From the cell containing the given text, extract its center point as (X, Y) coordinate. 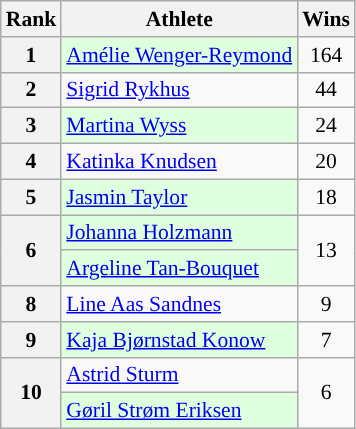
3 (32, 126)
Katinka Knudsen (179, 162)
8 (32, 304)
Line Aas Sandnes (179, 304)
20 (326, 162)
18 (326, 197)
164 (326, 55)
Athlete (179, 19)
Rank (32, 19)
2 (32, 90)
Johanna Holzmann (179, 233)
Wins (326, 19)
13 (326, 250)
Kaja Bjørnstad Konow (179, 340)
Astrid Sturm (179, 375)
Argeline Tan-Bouquet (179, 269)
1 (32, 55)
7 (326, 340)
Gøril Strøm Eriksen (179, 411)
10 (32, 392)
Sigrid Rykhus (179, 90)
Martina Wyss (179, 126)
Amélie Wenger-Reymond (179, 55)
5 (32, 197)
24 (326, 126)
Jasmin Taylor (179, 197)
44 (326, 90)
4 (32, 162)
